Capture the cell that displays the provided text and extract its (X, Y) central coordinate. 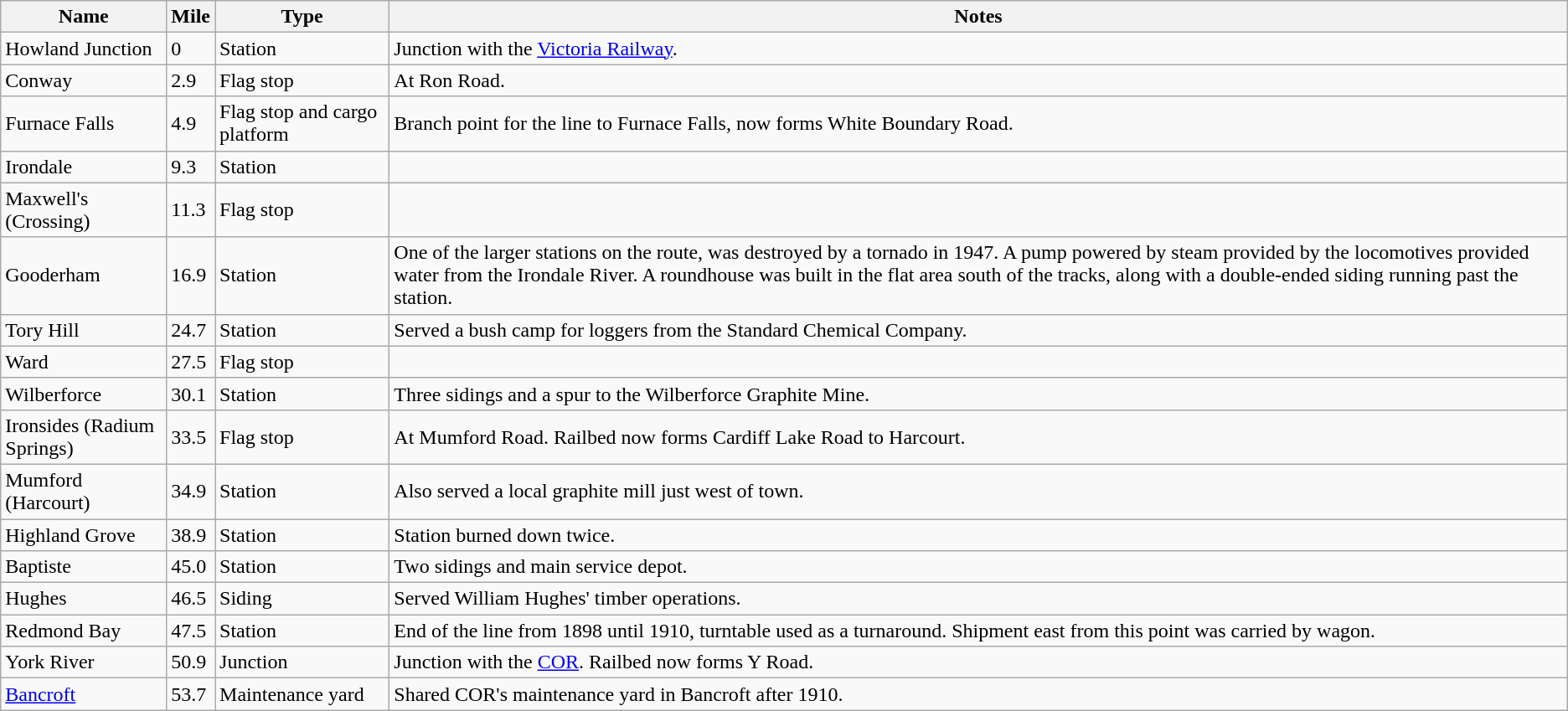
50.9 (191, 662)
Redmond Bay (84, 631)
30.1 (191, 394)
53.7 (191, 694)
Served a bush camp for loggers from the Standard Chemical Company. (978, 330)
Branch point for the line to Furnace Falls, now forms White Boundary Road. (978, 124)
33.5 (191, 437)
Baptiste (84, 567)
Notes (978, 17)
38.9 (191, 535)
2.9 (191, 80)
Siding (302, 599)
Junction (302, 662)
Gooderham (84, 276)
Also served a local graphite mill just west of town. (978, 491)
Station burned down twice. (978, 535)
45.0 (191, 567)
Three sidings and a spur to the Wilberforce Graphite Mine. (978, 394)
Hughes (84, 599)
11.3 (191, 209)
24.7 (191, 330)
Junction with the COR. Railbed now forms Y Road. (978, 662)
Mile (191, 17)
27.5 (191, 362)
4.9 (191, 124)
Maxwell's (Crossing) (84, 209)
Tory Hill (84, 330)
End of the line from 1898 until 1910, turntable used as a turnaround. Shipment east from this point was carried by wagon. (978, 631)
Bancroft (84, 694)
Flag stop and cargo platform (302, 124)
Shared COR's maintenance yard in Bancroft after 1910. (978, 694)
Irondale (84, 167)
Junction with the Victoria Railway. (978, 49)
0 (191, 49)
47.5 (191, 631)
Howland Junction (84, 49)
Conway (84, 80)
46.5 (191, 599)
Wilberforce (84, 394)
Ward (84, 362)
Mumford (Harcourt) (84, 491)
16.9 (191, 276)
Highland Grove (84, 535)
Furnace Falls (84, 124)
9.3 (191, 167)
Ironsides (Radium Springs) (84, 437)
Served William Hughes' timber operations. (978, 599)
Two sidings and main service depot. (978, 567)
At Mumford Road. Railbed now forms Cardiff Lake Road to Harcourt. (978, 437)
34.9 (191, 491)
Maintenance yard (302, 694)
At Ron Road. (978, 80)
Type (302, 17)
York River (84, 662)
Name (84, 17)
